Find where the given text appears and provide that cell's center as [x, y] coordinate. 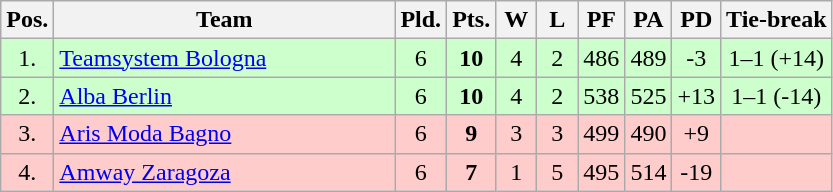
1–1 (+14) [777, 58]
525 [648, 96]
1. [28, 58]
5 [558, 172]
495 [602, 172]
Aris Moda Bagno [224, 134]
Pos. [28, 20]
Amway Zaragoza [224, 172]
3. [28, 134]
Pld. [421, 20]
Alba Berlin [224, 96]
+13 [696, 96]
1–1 (-14) [777, 96]
PD [696, 20]
+9 [696, 134]
Tie-break [777, 20]
486 [602, 58]
W [516, 20]
490 [648, 134]
2. [28, 96]
PF [602, 20]
Pts. [472, 20]
499 [602, 134]
-3 [696, 58]
489 [648, 58]
PA [648, 20]
1 [516, 172]
514 [648, 172]
Team [224, 20]
7 [472, 172]
L [558, 20]
9 [472, 134]
4. [28, 172]
538 [602, 96]
-19 [696, 172]
Teamsystem Bologna [224, 58]
